Identify which cell holds the provided text, then report its [x, y] central coordinate. 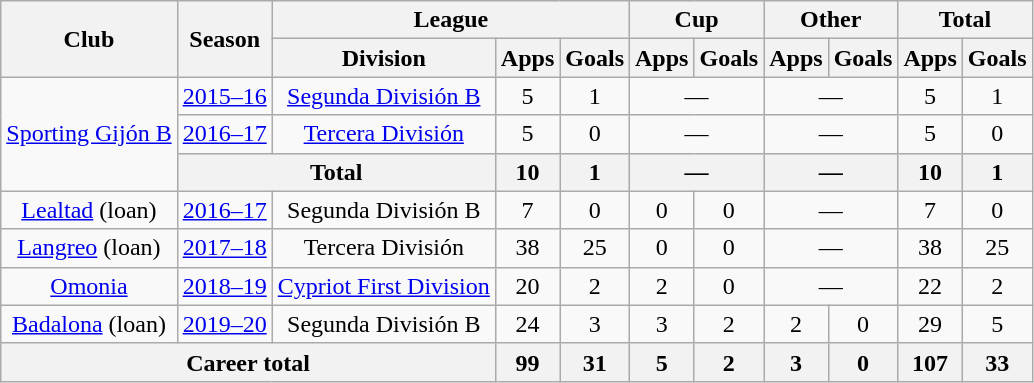
31 [595, 362]
Sporting Gijón B [89, 134]
22 [930, 286]
2017–18 [224, 248]
Lealtad (loan) [89, 210]
Langreo (loan) [89, 248]
107 [930, 362]
Badalona (loan) [89, 324]
20 [527, 286]
Season [224, 39]
29 [930, 324]
2019–20 [224, 324]
Omonia [89, 286]
Cup [697, 20]
2018–19 [224, 286]
Career total [248, 362]
Club [89, 39]
99 [527, 362]
2015–16 [224, 96]
League [450, 20]
Other [831, 20]
Cypriot First Division [384, 286]
24 [527, 324]
33 [997, 362]
Division [384, 58]
